Detect which cell encompasses the target text, then output its (X, Y) center coordinate. 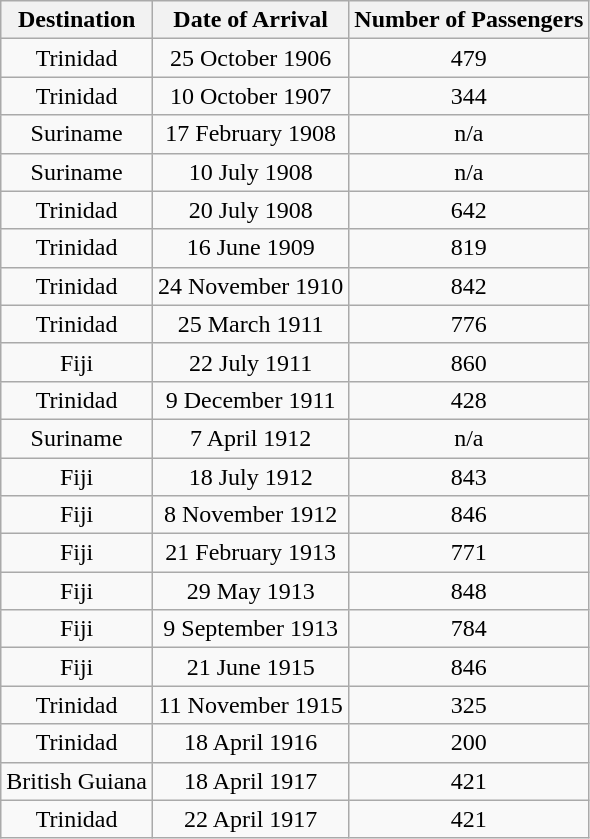
18 July 1912 (250, 477)
22 July 1911 (250, 362)
843 (469, 477)
860 (469, 362)
819 (469, 248)
200 (469, 743)
479 (469, 58)
16 June 1909 (250, 248)
9 December 1911 (250, 400)
9 September 1913 (250, 629)
10 October 1907 (250, 96)
842 (469, 286)
8 November 1912 (250, 515)
24 November 1910 (250, 286)
21 February 1913 (250, 553)
771 (469, 553)
Date of Arrival (250, 20)
11 November 1915 (250, 705)
20 July 1908 (250, 210)
25 October 1906 (250, 58)
29 May 1913 (250, 591)
British Guiana (77, 781)
344 (469, 96)
22 April 1917 (250, 819)
21 June 1915 (250, 667)
848 (469, 591)
325 (469, 705)
428 (469, 400)
Destination (77, 20)
Number of Passengers (469, 20)
18 April 1916 (250, 743)
7 April 1912 (250, 438)
18 April 1917 (250, 781)
10 July 1908 (250, 172)
642 (469, 210)
784 (469, 629)
776 (469, 324)
17 February 1908 (250, 134)
25 March 1911 (250, 324)
